Find where the given text appears and provide that cell's center as [x, y] coordinate. 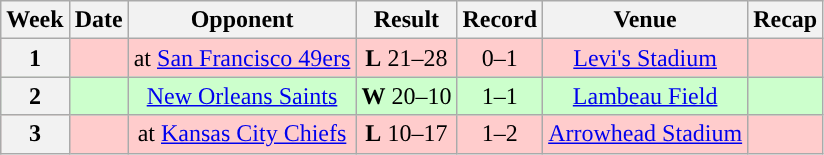
at Kansas City Chiefs [242, 134]
0–1 [500, 58]
1–1 [500, 96]
2 [35, 96]
Date [98, 20]
Levi's Stadium [646, 58]
L 10–17 [406, 134]
1–2 [500, 134]
Recap [786, 20]
1 [35, 58]
New Orleans Saints [242, 96]
Lambeau Field [646, 96]
L 21–28 [406, 58]
Record [500, 20]
at San Francisco 49ers [242, 58]
Result [406, 20]
Arrowhead Stadium [646, 134]
Opponent [242, 20]
Venue [646, 20]
Week [35, 20]
3 [35, 134]
W 20–10 [406, 96]
